Identify which cell holds the provided text, then report its (X, Y) central coordinate. 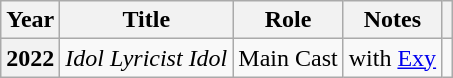
Main Cast (288, 58)
Notes (392, 20)
Idol Lyricist Idol (146, 58)
Role (288, 20)
with Exy (392, 58)
2022 (30, 58)
Title (146, 20)
Year (30, 20)
